Determine the (X, Y) coordinate at the center of the cell enclosing the given text.  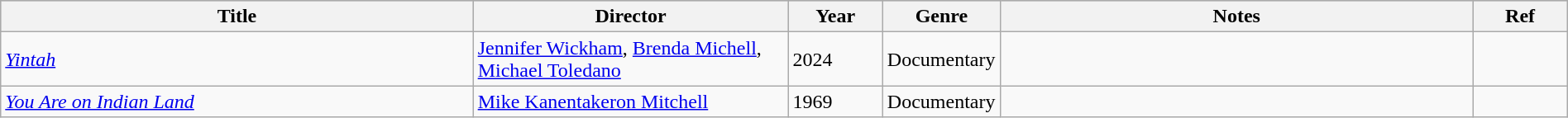
1969 (835, 101)
Yintah (237, 59)
2024 (835, 59)
Year (835, 17)
You Are on Indian Land (237, 101)
Ref (1520, 17)
Notes (1237, 17)
Jennifer Wickham, Brenda Michell, Michael Toledano (630, 59)
Mike Kanentakeron Mitchell (630, 101)
Genre (941, 17)
Title (237, 17)
Director (630, 17)
